Locate the cell with the specified text and output its (X, Y) center coordinate. 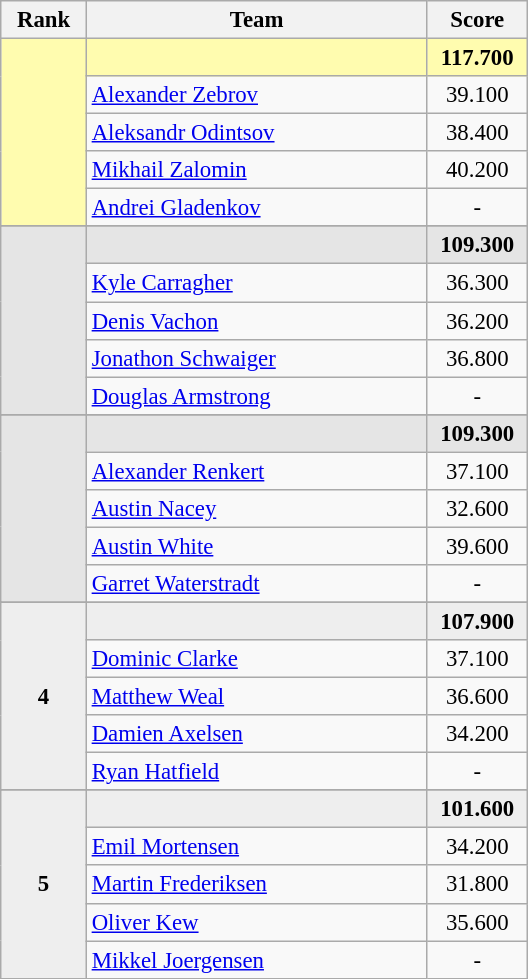
Denis Vachon (256, 321)
117.700 (478, 58)
Garret Waterstradt (256, 584)
31.800 (478, 885)
Ryan Hatfield (256, 772)
Rank (44, 20)
36.600 (478, 697)
107.900 (478, 621)
Mikkel Joergensen (256, 960)
Alexander Zebrov (256, 95)
Score (478, 20)
Damien Axelsen (256, 734)
Aleksandr Odintsov (256, 133)
Douglas Armstrong (256, 396)
40.200 (478, 170)
101.600 (478, 809)
Jonathon Schwaiger (256, 358)
35.600 (478, 922)
5 (44, 884)
Oliver Kew (256, 922)
Matthew Weal (256, 697)
36.300 (478, 283)
4 (44, 696)
39.600 (478, 546)
36.800 (478, 358)
Alexander Renkert (256, 471)
36.200 (478, 321)
Martin Frederiksen (256, 885)
Austin White (256, 546)
Kyle Carragher (256, 283)
32.600 (478, 509)
Emil Mortensen (256, 847)
Austin Nacey (256, 509)
Team (256, 20)
Andrei Gladenkov (256, 208)
Mikhail Zalomin (256, 170)
Dominic Clarke (256, 659)
39.100 (478, 95)
38.400 (478, 133)
